Detect which cell encompasses the target text, then output its (x, y) center coordinate. 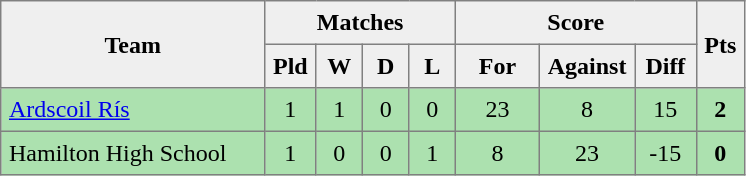
Diff (666, 66)
Hamilton High School (133, 153)
2 (720, 110)
Ardscoil Rís (133, 110)
L (432, 66)
-15 (666, 153)
Against (586, 66)
W (339, 66)
Score (576, 23)
15 (666, 110)
Pts (720, 44)
Matches (360, 23)
Pld (290, 66)
Team (133, 44)
D (385, 66)
For (497, 66)
